Scan for the cell matching the given text and deliver its (X, Y) coordinate at center. 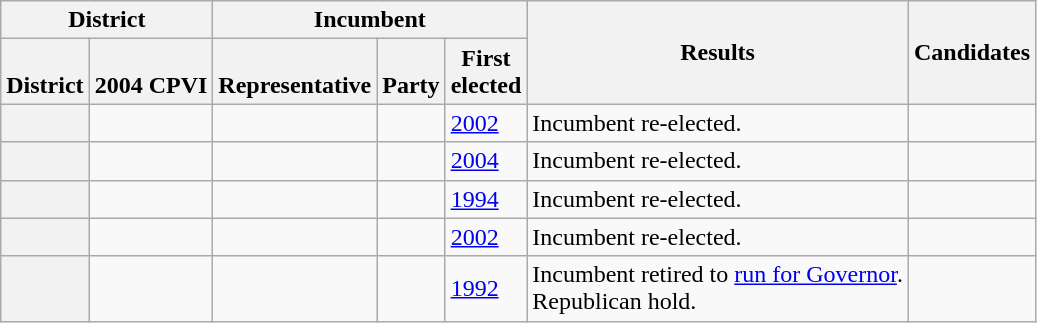
Firstelected (486, 72)
1992 (486, 288)
1994 (486, 199)
Representative (295, 72)
Incumbent (370, 20)
Party (411, 72)
Incumbent retired to run for Governor.Republican hold. (718, 288)
2004 CPVI (151, 72)
Candidates (972, 52)
Results (718, 52)
2004 (486, 161)
